Capture the cell that displays the provided text and extract its [X, Y] central coordinate. 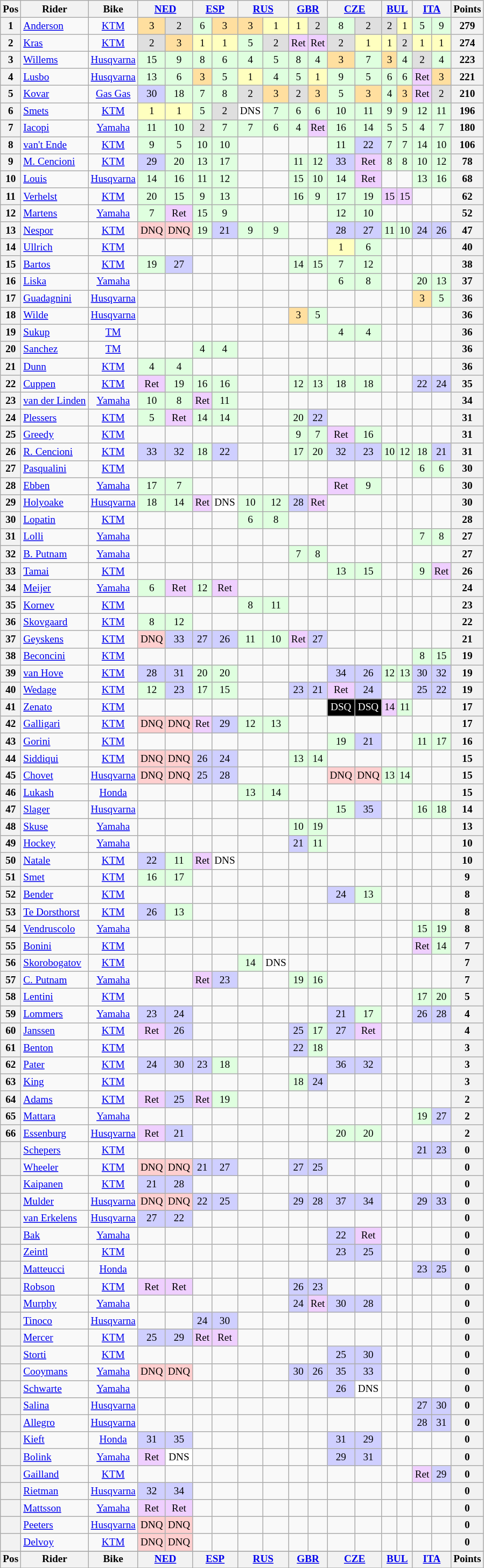
Skuse [55, 827]
Smets [55, 111]
Galligari [55, 724]
46 [11, 793]
56 [11, 963]
Gas Gas [113, 94]
Gorini [55, 741]
Natale [55, 861]
Schepers [55, 1150]
van Erkelens [55, 1219]
Delvoy [55, 1542]
Verhelst [55, 197]
Skorobogatov [55, 963]
Lentini [55, 997]
Slager [55, 810]
Bolink [55, 1457]
Bender [55, 895]
van der Linden [55, 401]
Ullrich [55, 248]
Storti [55, 1355]
Matteucci [55, 1270]
63 [11, 1082]
53 [11, 912]
Mulder [55, 1201]
279 [467, 26]
Zeintl [55, 1252]
Te Dorsthorst [55, 912]
48 [11, 827]
Louis [55, 179]
Siddiqui [55, 759]
Zenato [55, 708]
Allegro [55, 1423]
Mattara [55, 1116]
Kieft [55, 1440]
Meijer [55, 588]
64 [11, 1100]
44 [11, 759]
Lommers [55, 1014]
54 [11, 929]
Wheeler [55, 1167]
41 [11, 708]
Hockey [55, 844]
Peeters [55, 1525]
Lopatin [55, 520]
106 [467, 145]
60 [11, 1031]
Robson [55, 1287]
Geyskens [55, 639]
Guadagnini [55, 298]
Beconcini [55, 656]
Murphy [55, 1304]
Salina [55, 1406]
Ebben [55, 486]
Wilde [55, 316]
Rietman [55, 1491]
Cuppen [55, 384]
Gailland [55, 1474]
Janssen [55, 1031]
Wedage [55, 690]
van't Ende [55, 145]
van Hove [55, 674]
Tinoco [55, 1321]
50 [11, 861]
Bonini [55, 946]
45 [11, 775]
Lukash [55, 793]
196 [467, 111]
M. Cencioni [55, 162]
221 [467, 77]
68 [467, 179]
Anderson [55, 26]
Liska [55, 282]
B. Putnam [55, 554]
Chovet [55, 775]
Sukup [55, 333]
223 [467, 60]
Vendruscolo [55, 929]
Bak [55, 1236]
210 [467, 94]
65 [11, 1116]
66 [11, 1133]
57 [11, 980]
Mattsson [55, 1508]
Iacopi [55, 128]
42 [11, 724]
Kornev [55, 605]
51 [11, 878]
Kaipanen [55, 1185]
78 [467, 162]
Smet [55, 878]
Pasqualini [55, 469]
Kras [55, 43]
274 [467, 43]
Kovar [55, 94]
39 [11, 674]
C. Putnam [55, 980]
Tamai [55, 571]
Greedy [55, 435]
Mercer [55, 1338]
Adams [55, 1100]
Holyoake [55, 503]
Essenburg [55, 1133]
Nespor [55, 230]
Skovgaard [55, 622]
Bartos [55, 264]
49 [11, 844]
King [55, 1082]
Cooymans [55, 1372]
Lusbo [55, 77]
Lolli [55, 537]
Plessers [55, 418]
43 [11, 741]
61 [11, 1048]
58 [11, 997]
Benton [55, 1048]
Martens [55, 213]
R. Cencioni [55, 452]
180 [467, 128]
Willems [55, 60]
Pater [55, 1065]
Dunn [55, 367]
59 [11, 1014]
Sanchez [55, 349]
55 [11, 946]
Schwarte [55, 1389]
